For the text-containing cell, return its midpoint in [X, Y] coordinate format. 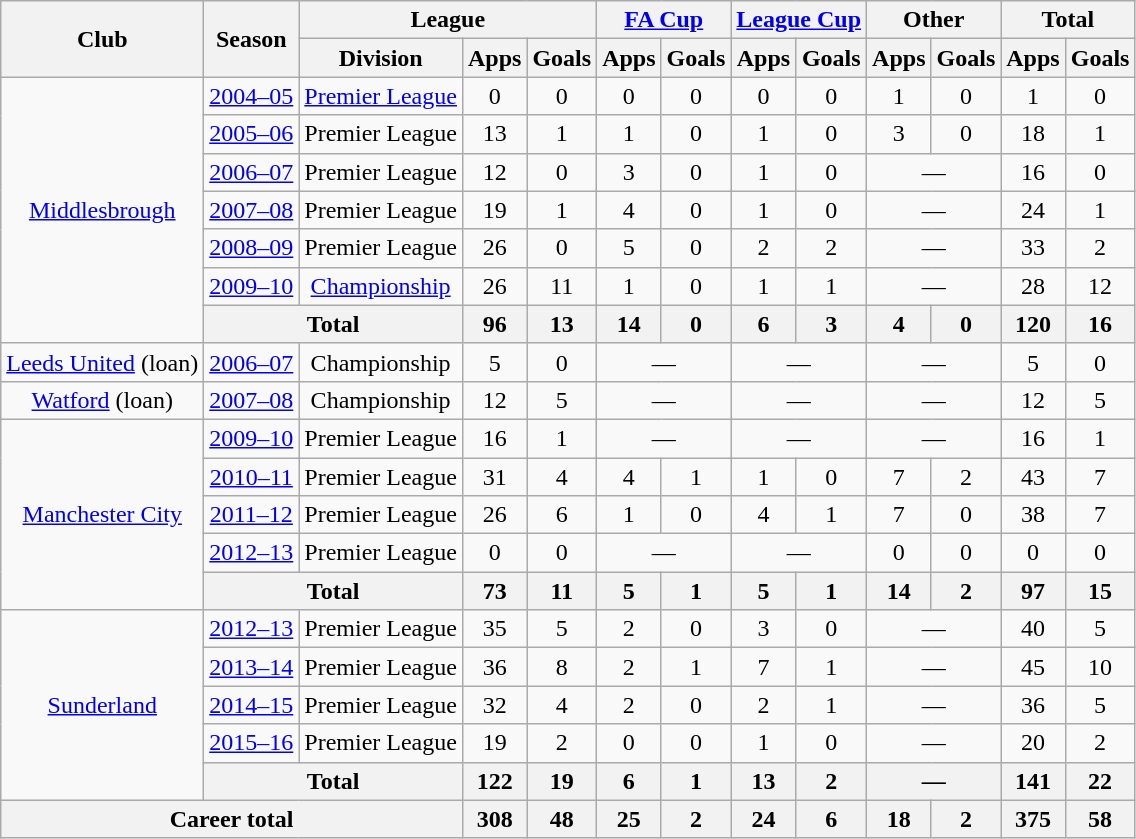
Season [252, 39]
97 [1033, 591]
40 [1033, 629]
96 [494, 324]
Division [381, 58]
73 [494, 591]
2015–16 [252, 743]
35 [494, 629]
Other [934, 20]
375 [1033, 819]
58 [1100, 819]
10 [1100, 667]
Watford (loan) [102, 400]
31 [494, 477]
45 [1033, 667]
25 [629, 819]
Club [102, 39]
League [448, 20]
2014–15 [252, 705]
Career total [232, 819]
38 [1033, 515]
2011–12 [252, 515]
2004–05 [252, 96]
2013–14 [252, 667]
Middlesbrough [102, 210]
28 [1033, 286]
48 [562, 819]
32 [494, 705]
20 [1033, 743]
2008–09 [252, 248]
Leeds United (loan) [102, 362]
2005–06 [252, 134]
120 [1033, 324]
33 [1033, 248]
15 [1100, 591]
8 [562, 667]
43 [1033, 477]
122 [494, 781]
22 [1100, 781]
141 [1033, 781]
FA Cup [664, 20]
Sunderland [102, 705]
League Cup [799, 20]
308 [494, 819]
2010–11 [252, 477]
Manchester City [102, 514]
